From the cell containing the given text, extract its center point as [x, y] coordinate. 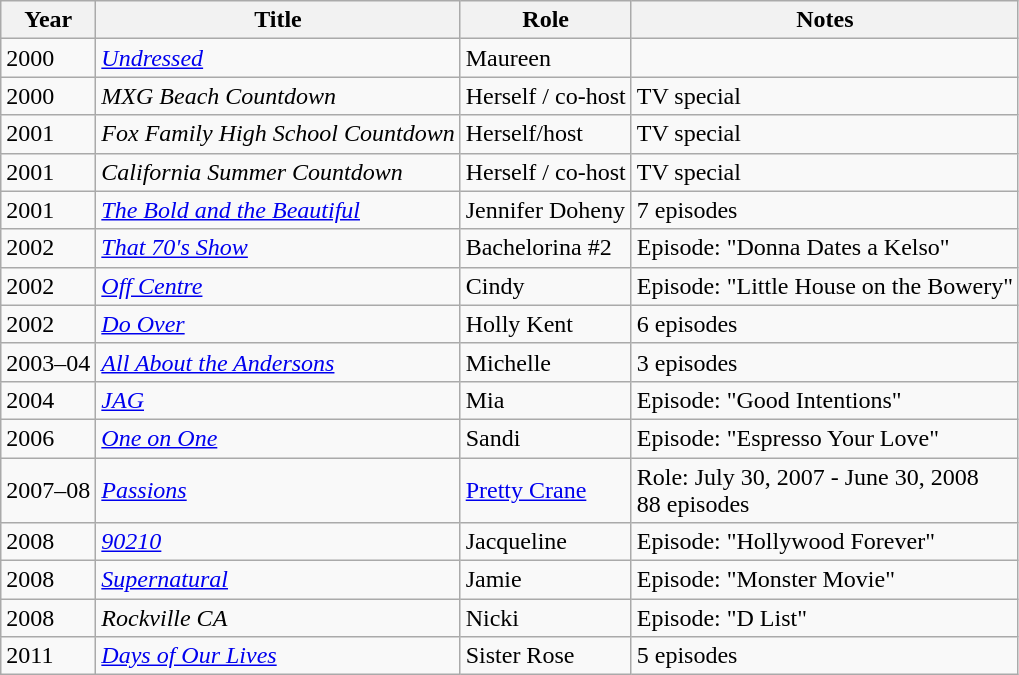
One on One [278, 438]
JAG [278, 400]
Holly Kent [546, 324]
Maureen [546, 58]
Episode: "D List" [824, 618]
Episode: "Hollywood Forever" [824, 542]
Rockville CA [278, 618]
Episode: "Espresso Your Love" [824, 438]
7 episodes [824, 210]
Episode: "Monster Movie" [824, 580]
3 episodes [824, 362]
All About the Andersons [278, 362]
Sandi [546, 438]
Fox Family High School Countdown [278, 134]
2007–08 [48, 490]
Undressed [278, 58]
Episode: "Good Intentions" [824, 400]
Michelle [546, 362]
5 episodes [824, 656]
That 70's Show [278, 248]
Role [546, 20]
Jamie [546, 580]
2004 [48, 400]
Herself/host [546, 134]
California Summer Countdown [278, 172]
Year [48, 20]
2006 [48, 438]
Do Over [278, 324]
Nicki [546, 618]
2003–04 [48, 362]
90210 [278, 542]
Episode: "Little House on the Bowery" [824, 286]
Supernatural [278, 580]
Jacqueline [546, 542]
MXG Beach Countdown [278, 96]
2011 [48, 656]
Title [278, 20]
The Bold and the Beautiful [278, 210]
Jennifer Doheny [546, 210]
Cindy [546, 286]
Notes [824, 20]
Off Centre [278, 286]
Mia [546, 400]
6 episodes [824, 324]
Pretty Crane [546, 490]
Sister Rose [546, 656]
Days of Our Lives [278, 656]
Bachelorina #2 [546, 248]
Role: July 30, 2007 - June 30, 200888 episodes [824, 490]
Episode: "Donna Dates a Kelso" [824, 248]
Passions [278, 490]
